Scan for the cell matching the given text and deliver its [X, Y] coordinate at center. 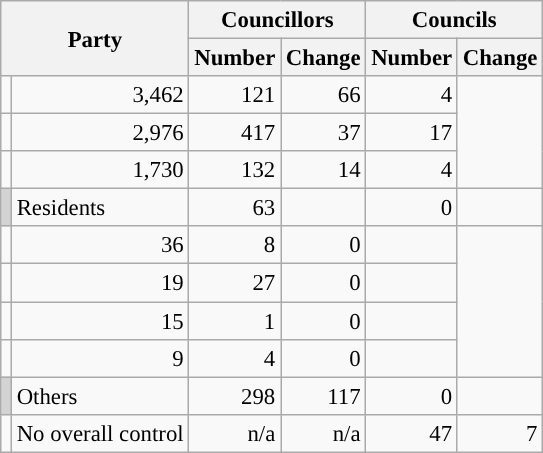
14 [324, 170]
27 [235, 283]
417 [235, 133]
66 [324, 95]
2,976 [100, 133]
8 [235, 245]
Party [95, 38]
Councillors [278, 20]
7 [500, 433]
17 [412, 133]
47 [412, 433]
Councils [454, 20]
132 [235, 170]
Others [100, 396]
Residents [100, 208]
117 [324, 396]
15 [100, 321]
298 [235, 396]
36 [100, 245]
3,462 [100, 95]
63 [235, 208]
1,730 [100, 170]
9 [100, 358]
37 [324, 133]
1 [235, 321]
19 [100, 283]
121 [235, 95]
No overall control [100, 433]
